Output the [x, y] coordinate of the center of the cell containing the given text.  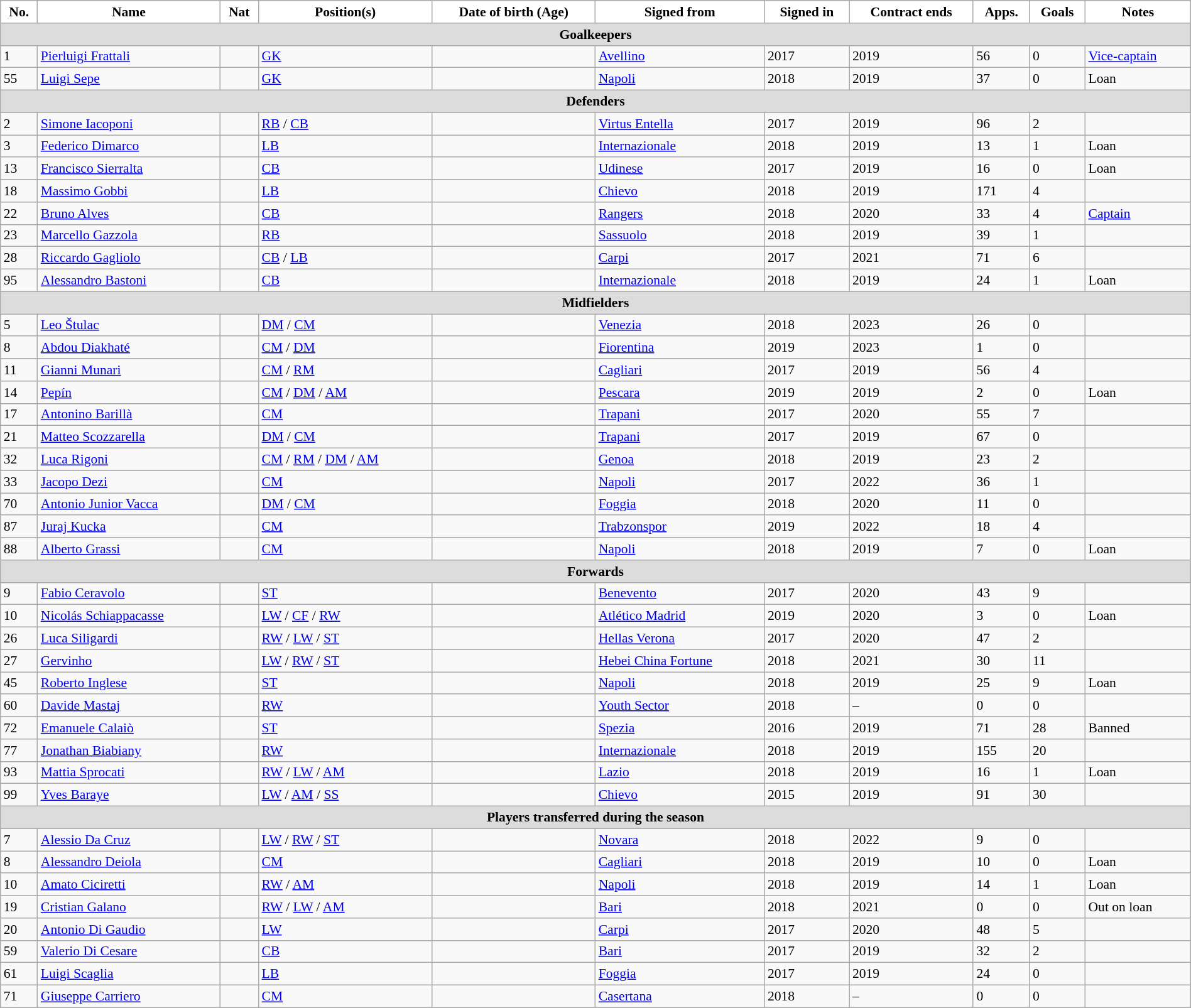
Fabio Ceravolo [129, 593]
Francisco Sierralta [129, 169]
Mattia Sprocati [129, 772]
Defenders [595, 102]
77 [19, 751]
Alessandro Deiola [129, 862]
61 [19, 974]
37 [1001, 79]
Giuseppe Carriero [129, 997]
Cristian Galano [129, 907]
Massimo Gobbi [129, 191]
Rangers [680, 214]
Amato Ciciretti [129, 885]
Simone Iacoponi [129, 124]
Lazio [680, 772]
Nicolás Schiappacasse [129, 616]
Luigi Scaglia [129, 974]
Virtus Entella [680, 124]
93 [19, 772]
Vice-captain [1138, 57]
Atlético Madrid [680, 616]
RB / CB [345, 124]
17 [19, 415]
Venezia [680, 325]
Contract ends [911, 12]
Avellino [680, 57]
Genoa [680, 460]
CM / RM [345, 370]
Date of birth (Age) [514, 12]
39 [1001, 236]
21 [19, 437]
Luca Siligardi [129, 639]
36 [1001, 482]
25 [1001, 683]
Name [129, 12]
87 [19, 527]
CB / LB [345, 258]
Position(s) [345, 12]
43 [1001, 593]
Trabzonspor [680, 527]
72 [19, 728]
Yves Baraye [129, 795]
Antonio Di Gaudio [129, 929]
LW / AM / SS [345, 795]
22 [19, 214]
Banned [1138, 728]
Nat [239, 12]
Roberto Inglese [129, 683]
6 [1058, 258]
59 [19, 951]
Jacopo Dezi [129, 482]
48 [1001, 929]
99 [19, 795]
155 [1001, 751]
Luca Rigoni [129, 460]
Signed in [807, 12]
Pescara [680, 393]
LW [345, 929]
Signed from [680, 12]
Bruno Alves [129, 214]
Antonio Junior Vacca [129, 504]
Casertana [680, 997]
67 [1001, 437]
Pierluigi Frattali [129, 57]
RB [345, 236]
Out on loan [1138, 907]
Marcello Gazzola [129, 236]
LW / CF / RW [345, 616]
Valerio Di Cesare [129, 951]
Matteo Scozzarella [129, 437]
Alessandro Bastoni [129, 281]
27 [19, 661]
CM / DM / AM [345, 393]
Forwards [595, 572]
Midfielders [595, 303]
Novara [680, 840]
Federico Dimarco [129, 146]
Apps. [1001, 12]
Leo Štulac [129, 325]
Goals [1058, 12]
96 [1001, 124]
91 [1001, 795]
47 [1001, 639]
Fiorentina [680, 348]
171 [1001, 191]
Alessio Da Cruz [129, 840]
CM / RM / DM / AM [345, 460]
Pepín [129, 393]
Emanuele Calaiò [129, 728]
CM / DM [345, 348]
RW / AM [345, 885]
Antonino Barillà [129, 415]
Sassuolo [680, 236]
Youth Sector [680, 706]
2015 [807, 795]
Notes [1138, 12]
Abdou Diakhaté [129, 348]
45 [19, 683]
Players transferred during the season [595, 818]
Jonathan Biabiany [129, 751]
2016 [807, 728]
Benevento [680, 593]
60 [19, 706]
Udinese [680, 169]
70 [19, 504]
Captain [1138, 214]
Goalkeepers [595, 35]
19 [19, 907]
Juraj Kucka [129, 527]
Luigi Sepe [129, 79]
Gervinho [129, 661]
RW / LW / ST [345, 639]
Spezia [680, 728]
No. [19, 12]
Hebei China Fortune [680, 661]
Davide Mastaj [129, 706]
88 [19, 549]
95 [19, 281]
Alberto Grassi [129, 549]
Riccardo Gagliolo [129, 258]
Hellas Verona [680, 639]
Gianni Munari [129, 370]
